Output the (X, Y) coordinate of the center of the cell containing the given text.  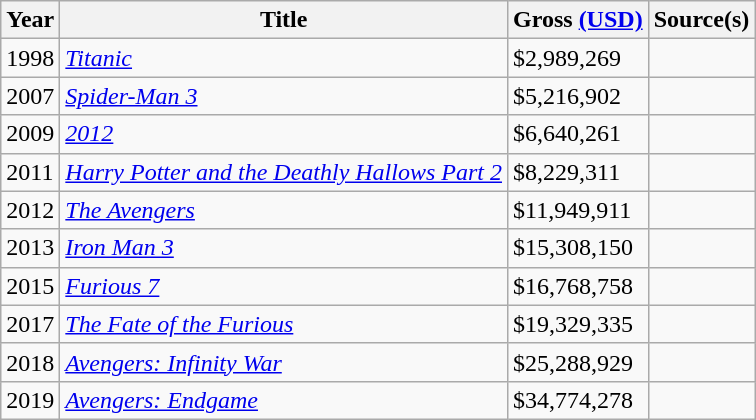
$19,329,335 (578, 324)
$34,774,278 (578, 400)
Source(s) (702, 20)
Titanic (284, 58)
Spider-Man 3 (284, 96)
Harry Potter and the Deathly Hallows Part 2 (284, 172)
$25,288,929 (578, 362)
$5,216,902 (578, 96)
2019 (30, 400)
$15,308,150 (578, 248)
Avengers: Infinity War (284, 362)
2011 (30, 172)
$8,229,311 (578, 172)
The Fate of the Furious (284, 324)
1998 (30, 58)
$16,768,758 (578, 286)
Avengers: Endgame (284, 400)
Title (284, 20)
Furious 7 (284, 286)
$6,640,261 (578, 134)
Gross (USD) (578, 20)
2018 (30, 362)
The Avengers (284, 210)
$11,949,911 (578, 210)
Year (30, 20)
$2,989,269 (578, 58)
2013 (30, 248)
2009 (30, 134)
2007 (30, 96)
Iron Man 3 (284, 248)
2017 (30, 324)
2015 (30, 286)
